Capture the cell that displays the provided text and extract its (X, Y) central coordinate. 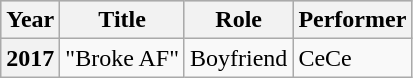
Performer (352, 20)
"Broke AF" (122, 58)
CeCe (352, 58)
2017 (30, 58)
Year (30, 20)
Role (238, 20)
Title (122, 20)
Boyfriend (238, 58)
